Output the [x, y] coordinate of the center of the cell containing the given text.  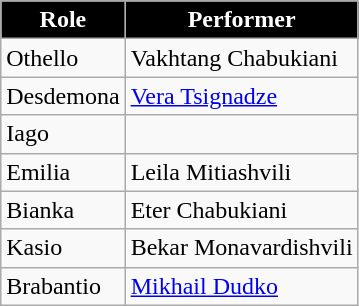
Brabantio [63, 286]
Vakhtang Chabukiani [242, 58]
Desdemona [63, 96]
Othello [63, 58]
Kasio [63, 248]
Leila Mitiashvili [242, 172]
Emilia [63, 172]
Performer [242, 20]
Role [63, 20]
Eter Chabukiani [242, 210]
Iago [63, 134]
Mikhail Dudko [242, 286]
Bekar Monavardishvili [242, 248]
Bianka [63, 210]
Vera Tsignadze [242, 96]
